Identify which cell holds the provided text, then report its (X, Y) central coordinate. 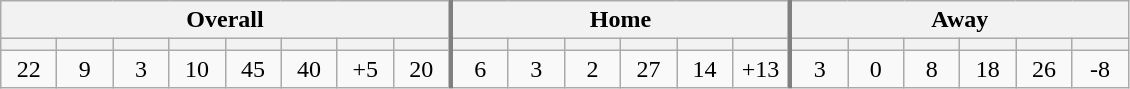
20 (422, 69)
8 (932, 69)
+13 (762, 69)
10 (197, 69)
14 (704, 69)
40 (309, 69)
18 (988, 69)
+5 (365, 69)
26 (1044, 69)
2 (592, 69)
6 (480, 69)
27 (648, 69)
22 (29, 69)
9 (85, 69)
Overall (226, 20)
Away (959, 20)
0 (876, 69)
-8 (1100, 69)
Home (620, 20)
45 (253, 69)
